Output the [x, y] coordinate of the center of the cell containing the given text.  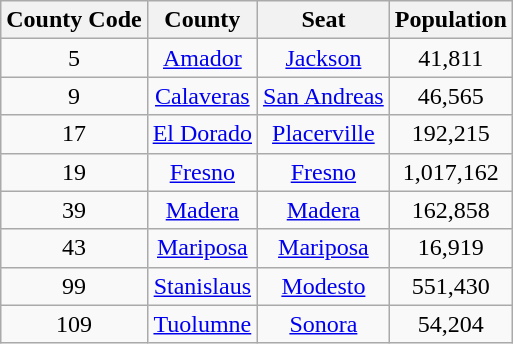
Jackson [324, 58]
39 [74, 210]
46,565 [450, 96]
162,858 [450, 210]
El Dorado [202, 134]
County [202, 20]
County Code [74, 20]
54,204 [450, 324]
Calaveras [202, 96]
Placerville [324, 134]
43 [74, 248]
551,430 [450, 286]
192,215 [450, 134]
Tuolumne [202, 324]
Stanislaus [202, 286]
9 [74, 96]
109 [74, 324]
San Andreas [324, 96]
Population [450, 20]
17 [74, 134]
Amador [202, 58]
Sonora [324, 324]
99 [74, 286]
16,919 [450, 248]
19 [74, 172]
5 [74, 58]
41,811 [450, 58]
1,017,162 [450, 172]
Seat [324, 20]
Modesto [324, 286]
